Identify which cell holds the provided text, then report its (X, Y) central coordinate. 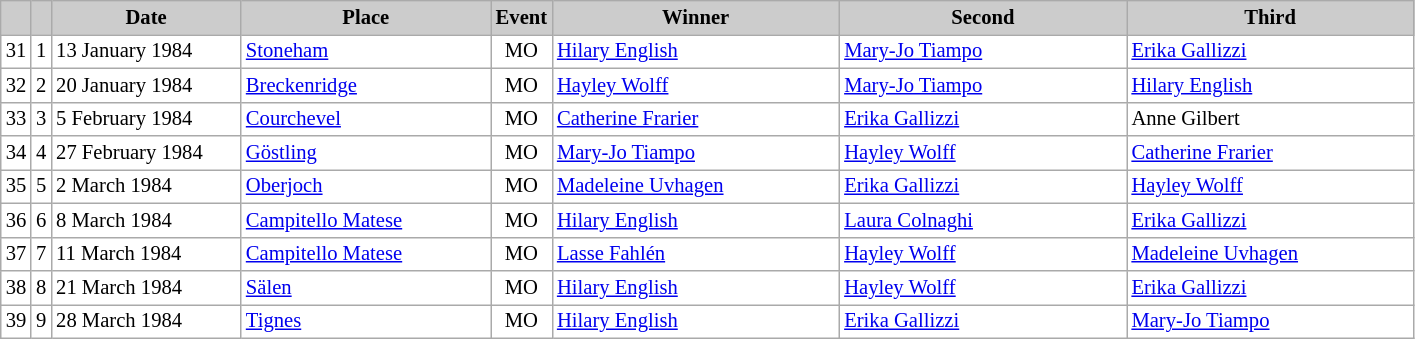
6 (41, 220)
39 (16, 321)
32 (16, 85)
8 (41, 287)
33 (16, 119)
31 (16, 51)
Third (1270, 17)
2 (41, 85)
35 (16, 186)
Göstling (366, 153)
Breckenridge (366, 85)
Anne Gilbert (1270, 119)
13 January 1984 (146, 51)
4 (41, 153)
Date (146, 17)
3 (41, 119)
Winner (696, 17)
Sälen (366, 287)
8 March 1984 (146, 220)
9 (41, 321)
21 March 1984 (146, 287)
20 January 1984 (146, 85)
36 (16, 220)
7 (41, 254)
Lasse Fahlén (696, 254)
Laura Colnaghi (982, 220)
Tignes (366, 321)
5 February 1984 (146, 119)
11 March 1984 (146, 254)
Place (366, 17)
Oberjoch (366, 186)
2 March 1984 (146, 186)
38 (16, 287)
28 March 1984 (146, 321)
Event (522, 17)
Courchevel (366, 119)
Stoneham (366, 51)
27 February 1984 (146, 153)
1 (41, 51)
37 (16, 254)
Second (982, 17)
5 (41, 186)
34 (16, 153)
